Pinpoint the cell where the given text exists, returning its (x, y) midpoint coordinate. 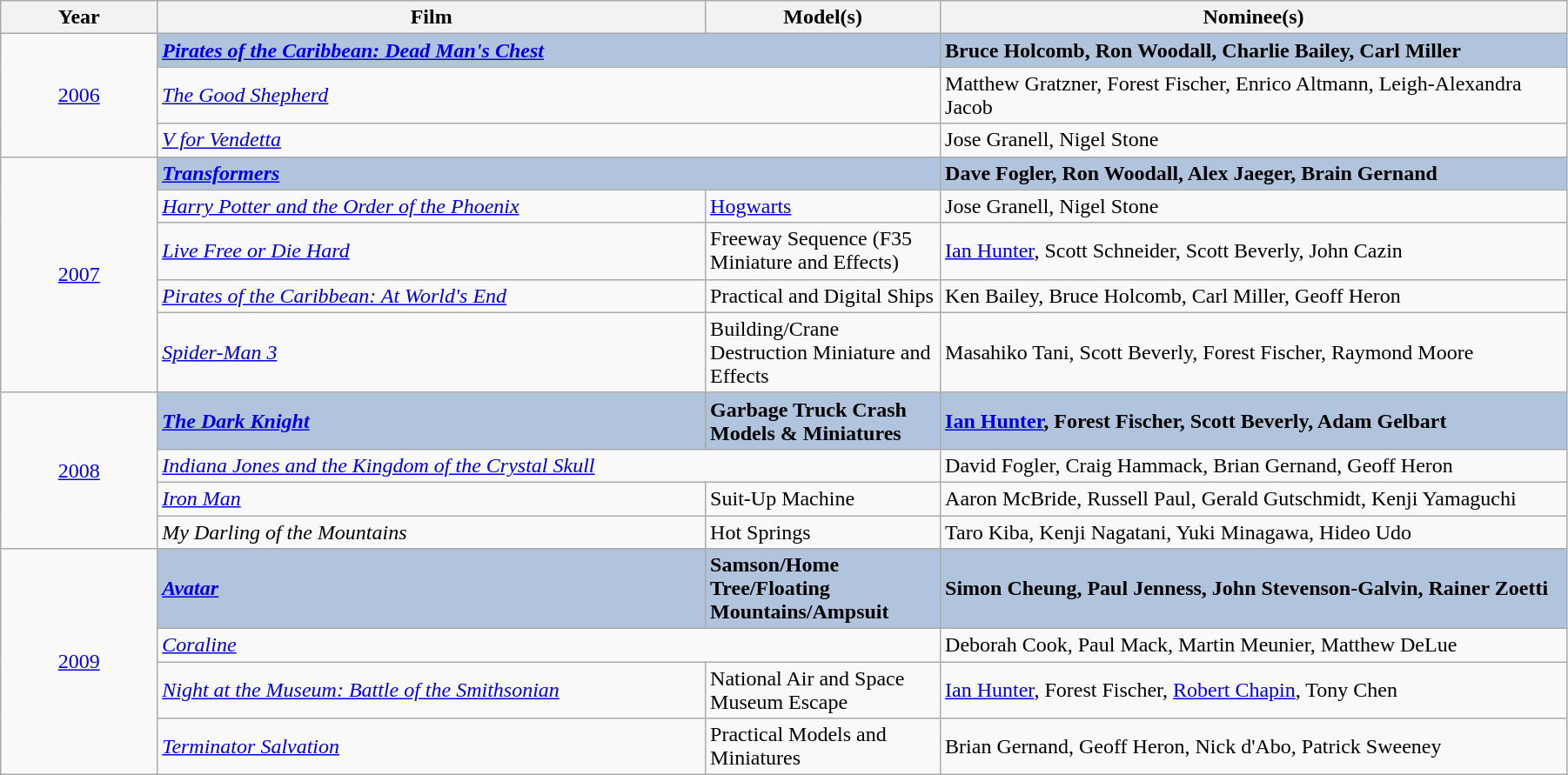
Iron Man (432, 498)
The Good Shepherd (549, 96)
Year (79, 17)
The Dark Knight (432, 421)
Simon Cheung, Paul Jenness, John Stevenson-Galvin, Rainer Zoetti (1254, 589)
David Fogler, Craig Hammack, Brian Gernand, Geoff Heron (1254, 465)
Practical Models and Miniatures (823, 746)
Bruce Holcomb, Ron Woodall, Charlie Bailey, Carl Miller (1254, 50)
Matthew Gratzner, Forest Fischer, Enrico Altmann, Leigh-Alexandra Jacob (1254, 96)
Brian Gernand, Geoff Heron, Nick d'Abo, Patrick Sweeney (1254, 746)
Ian Hunter, Forest Fischer, Scott Beverly, Adam Gelbart (1254, 421)
2006 (79, 96)
Masahiko Tani, Scott Beverly, Forest Fischer, Raymond Moore (1254, 352)
2007 (79, 275)
Ian Hunter, Forest Fischer, Robert Chapin, Tony Chen (1254, 691)
V for Vendetta (549, 140)
Transformers (549, 173)
Dave Fogler, Ron Woodall, Alex Jaeger, Brain Gernand (1254, 173)
Pirates of the Caribbean: Dead Man's Chest (549, 50)
National Air and Space Museum Escape (823, 691)
Coraline (549, 645)
Hogwarts (823, 206)
Garbage Truck Crash Models & Miniatures (823, 421)
Indiana Jones and the Kingdom of the Crystal Skull (549, 465)
Building/Crane Destruction Miniature and Effects (823, 352)
Model(s) (823, 17)
Samson/Home Tree/Floating Mountains/Ampsuit (823, 589)
Spider-Man 3 (432, 352)
Suit-Up Machine (823, 498)
Deborah Cook, Paul Mack, Martin Meunier, Matthew DeLue (1254, 645)
Night at the Museum: Battle of the Smithsonian (432, 691)
Live Free or Die Hard (432, 251)
Harry Potter and the Order of the Phoenix (432, 206)
Aaron McBride, Russell Paul, Gerald Gutschmidt, Kenji Yamaguchi (1254, 498)
Ken Bailey, Bruce Holcomb, Carl Miller, Geoff Heron (1254, 296)
Freeway Sequence (F35 Miniature and Effects) (823, 251)
2009 (79, 662)
Nominee(s) (1254, 17)
2008 (79, 470)
Avatar (432, 589)
Pirates of the Caribbean: At World's End (432, 296)
Ian Hunter, Scott Schneider, Scott Beverly, John Cazin (1254, 251)
Taro Kiba, Kenji Nagatani, Yuki Minagawa, Hideo Udo (1254, 531)
Terminator Salvation (432, 746)
Practical and Digital Ships (823, 296)
Hot Springs (823, 531)
My Darling of the Mountains (432, 531)
Film (432, 17)
